From the cell containing the given text, extract its center point as (x, y) coordinate. 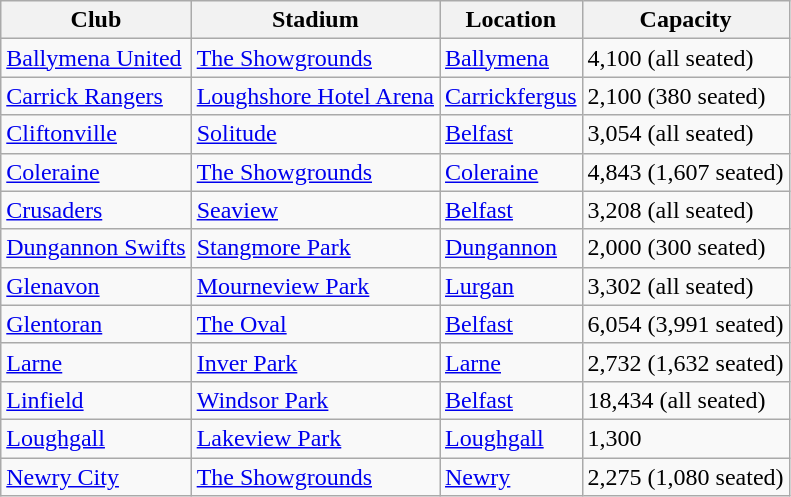
3,208 (all seated) (686, 210)
Glentoran (96, 324)
3,302 (all seated) (686, 286)
Lakeview Park (315, 438)
Dungannon (512, 248)
2,100 (380 seated) (686, 96)
Linfield (96, 400)
2,275 (1,080 seated) (686, 477)
Ballymena United (96, 58)
The Oval (315, 324)
Dungannon Swifts (96, 248)
Solitude (315, 134)
Stadium (315, 20)
Club (96, 20)
Carrickfergus (512, 96)
Newry City (96, 477)
Inver Park (315, 362)
Capacity (686, 20)
4,843 (1,607 seated) (686, 172)
18,434 (all seated) (686, 400)
1,300 (686, 438)
Loughshore Hotel Arena (315, 96)
Ballymena (512, 58)
Crusaders (96, 210)
3,054 (all seated) (686, 134)
Stangmore Park (315, 248)
Carrick Rangers (96, 96)
2,732 (1,632 seated) (686, 362)
Windsor Park (315, 400)
Newry (512, 477)
Lurgan (512, 286)
Cliftonville (96, 134)
Location (512, 20)
4,100 (all seated) (686, 58)
2,000 (300 seated) (686, 248)
Mourneview Park (315, 286)
Glenavon (96, 286)
6,054 (3,991 seated) (686, 324)
Seaview (315, 210)
